Identify which cell holds the provided text, then report its [x, y] central coordinate. 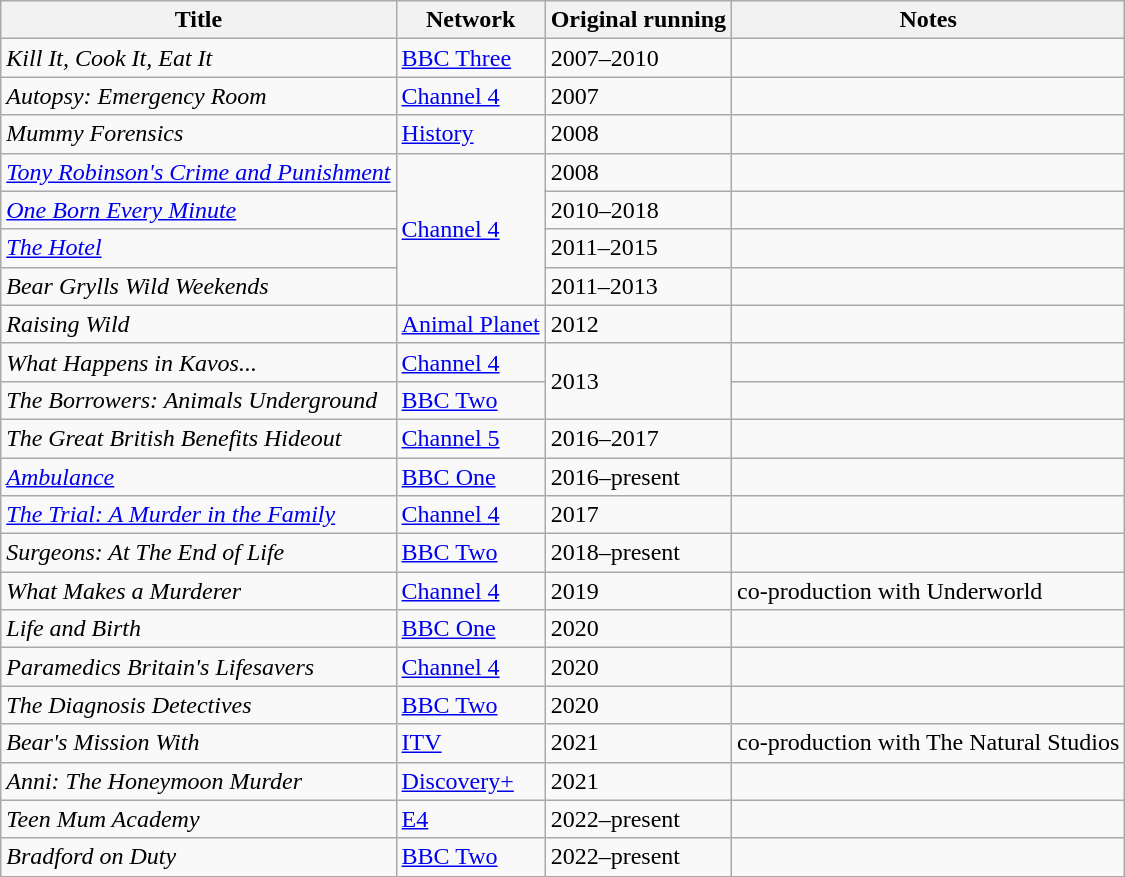
Network [470, 20]
Surgeons: At The End of Life [198, 553]
2013 [638, 381]
The Great British Benefits Hideout [198, 438]
2012 [638, 324]
Autopsy: Emergency Room [198, 96]
What Makes a Murderer [198, 591]
BBC Three [470, 58]
Animal Planet [470, 324]
What Happens in Kavos... [198, 362]
Mummy Forensics [198, 134]
Bradford on Duty [198, 857]
Tony Robinson's Crime and Punishment [198, 172]
2016–present [638, 477]
2011–2015 [638, 248]
Life and Birth [198, 629]
Channel 5 [470, 438]
co-production with Underworld [928, 591]
Original running [638, 20]
2018–present [638, 553]
One Born Every Minute [198, 210]
History [470, 134]
Paramedics Britain's Lifesavers [198, 667]
Notes [928, 20]
2017 [638, 515]
Kill It, Cook It, Eat It [198, 58]
2011–2013 [638, 286]
Raising Wild [198, 324]
Teen Mum Academy [198, 819]
2016–2017 [638, 438]
Title [198, 20]
Discovery+ [470, 781]
Bear Grylls Wild Weekends [198, 286]
2010–2018 [638, 210]
2007–2010 [638, 58]
The Diagnosis Detectives [198, 705]
ITV [470, 743]
The Borrowers: Animals Underground [198, 400]
2007 [638, 96]
co-production with The Natural Studios [928, 743]
2019 [638, 591]
Anni: The Honeymoon Murder [198, 781]
E4 [470, 819]
The Hotel [198, 248]
Ambulance [198, 477]
The Trial: A Murder in the Family [198, 515]
Bear's Mission With [198, 743]
